Return [X, Y] of the center of cell containing provided text 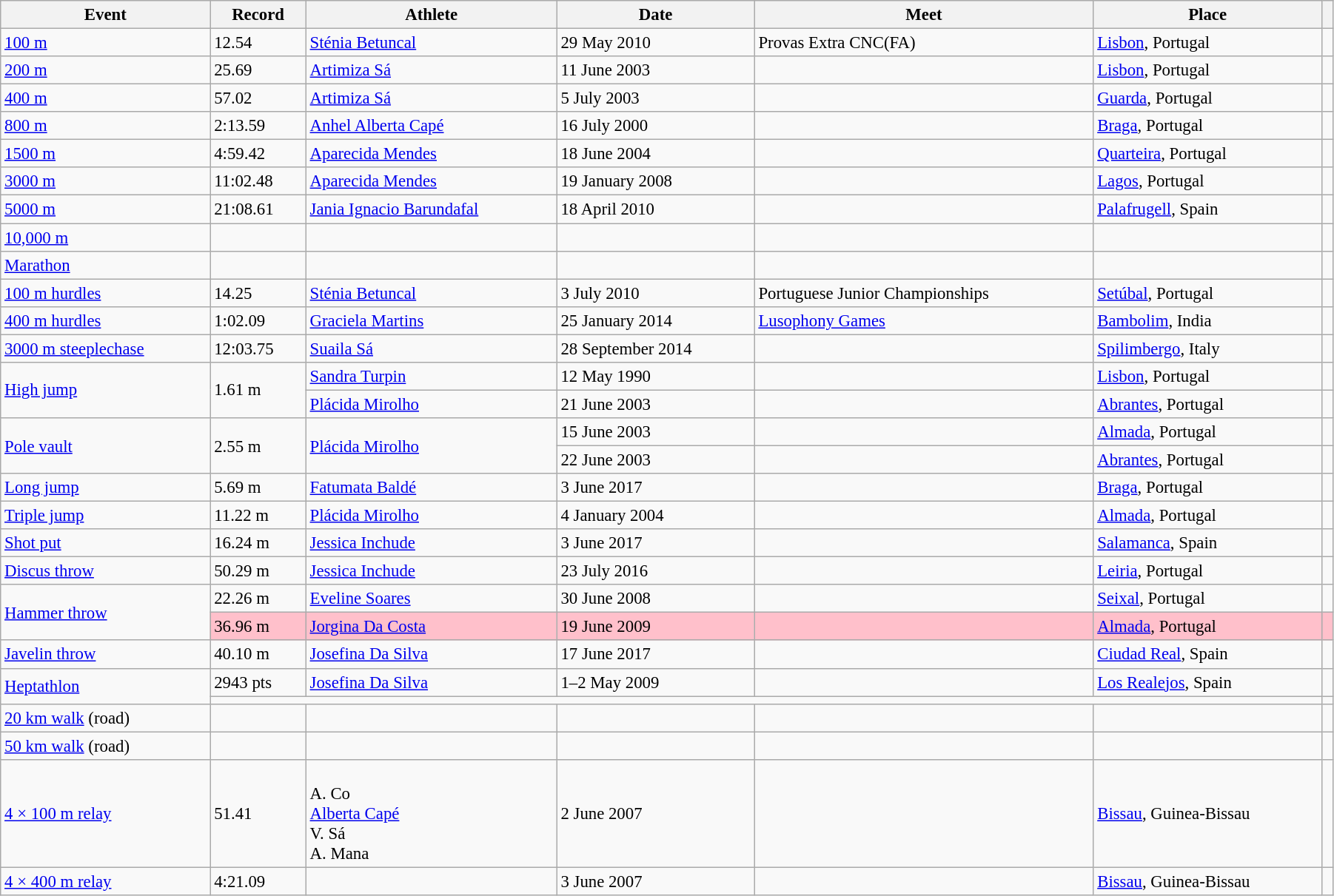
5000 m [105, 209]
Triple jump [105, 516]
Date [656, 15]
Heptathlon [105, 686]
18 April 2010 [656, 209]
12 May 1990 [656, 377]
400 m hurdles [105, 320]
Athlete [431, 15]
11.22 m [258, 516]
36.96 m [258, 627]
400 m [105, 98]
4:21.09 [258, 881]
Seixal, Portugal [1207, 599]
3000 m steeplechase [105, 348]
11:02.48 [258, 181]
Record [258, 15]
19 June 2009 [656, 627]
Palafrugell, Spain [1207, 209]
A. CoAlberta CapéV. SáA. Mana [431, 814]
Lagos, Portugal [1207, 181]
Guarda, Portugal [1207, 98]
Provas Extra CNC(FA) [924, 43]
800 m [105, 126]
15 June 2003 [656, 432]
Pole vault [105, 445]
Portuguese Junior Championships [924, 293]
Eveline Soares [431, 599]
29 May 2010 [656, 43]
19 January 2008 [656, 181]
4:59.42 [258, 154]
1:02.09 [258, 320]
Shot put [105, 543]
Fatumata Baldé [431, 488]
4 × 400 m relay [105, 881]
Spilimbergo, Italy [1207, 348]
Jorgina Da Costa [431, 627]
Event [105, 15]
Lusophony Games [924, 320]
Sandra Turpin [431, 377]
Javelin throw [105, 655]
1–2 May 2009 [656, 682]
16.24 m [258, 543]
10,000 m [105, 238]
Meet [924, 15]
Salamanca, Spain [1207, 543]
Setúbal, Portugal [1207, 293]
25 January 2014 [656, 320]
21:08.61 [258, 209]
1.61 m [258, 391]
100 m hurdles [105, 293]
23 July 2016 [656, 571]
12.54 [258, 43]
5.69 m [258, 488]
14.25 [258, 293]
51.41 [258, 814]
22 June 2003 [656, 459]
Los Realejos, Spain [1207, 682]
2.55 m [258, 445]
4 January 2004 [656, 516]
2:13.59 [258, 126]
100 m [105, 43]
Discus throw [105, 571]
50.29 m [258, 571]
22.26 m [258, 599]
Place [1207, 15]
30 June 2008 [656, 599]
Leiria, Portugal [1207, 571]
3000 m [105, 181]
4 × 100 m relay [105, 814]
Bambolim, India [1207, 320]
Quarteira, Portugal [1207, 154]
Graciela Martins [431, 320]
Jania Ignacio Barundafal [431, 209]
57.02 [258, 98]
25.69 [258, 70]
21 June 2003 [656, 404]
2 June 2007 [656, 814]
Hammer throw [105, 613]
11 June 2003 [656, 70]
High jump [105, 391]
28 September 2014 [656, 348]
20 km walk (road) [105, 718]
Suaila Sá [431, 348]
16 July 2000 [656, 126]
12:03.75 [258, 348]
1500 m [105, 154]
Long jump [105, 488]
Marathon [105, 265]
5 July 2003 [656, 98]
200 m [105, 70]
3 June 2007 [656, 881]
17 June 2017 [656, 655]
3 July 2010 [656, 293]
40.10 m [258, 655]
18 June 2004 [656, 154]
50 km walk (road) [105, 746]
Ciudad Real, Spain [1207, 655]
2943 pts [258, 682]
Anhel Alberta Capé [431, 126]
